Extract the [x, y] coordinate from the center of the cell holding the provided text.  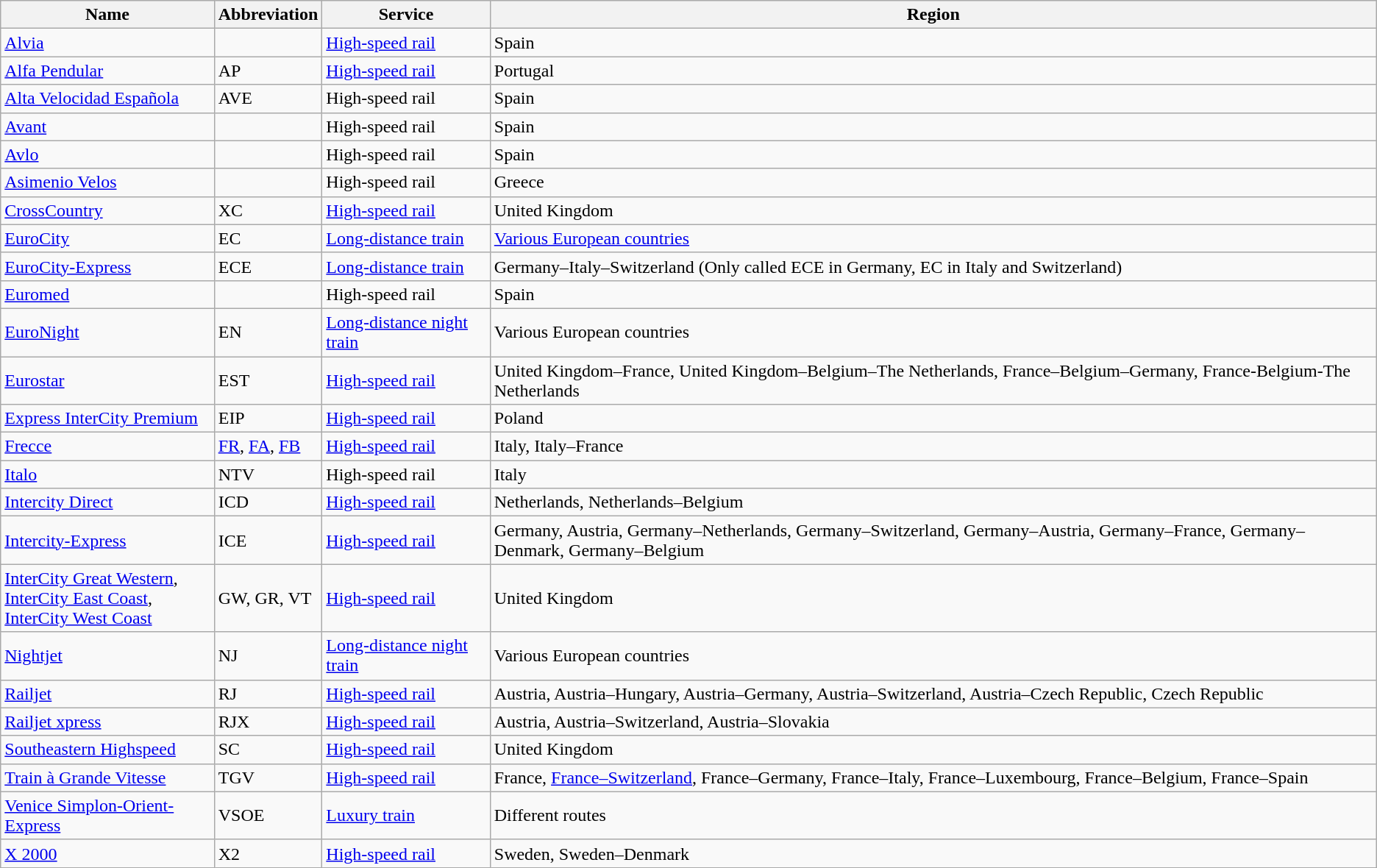
Greece [933, 182]
EST [268, 380]
ICE [268, 540]
NTV [268, 474]
RJ [268, 694]
United Kingdom–France, United Kingdom–Belgium–The Netherlands, France–Belgium–Germany, France-Belgium-The Netherlands [933, 380]
Southeastern Highspeed [107, 750]
Service [406, 15]
Different routes [933, 815]
France, France–Switzerland, France–Germany, France–Italy, France–Luxembourg, France–Belgium, France–Spain [933, 778]
EuroCity [107, 238]
Euromed [107, 294]
Train à Grande Vitesse [107, 778]
CrossCountry [107, 210]
EuroNight [107, 332]
Sweden, Sweden–Denmark [933, 853]
X 2000 [107, 853]
AVE [268, 99]
Italy, Italy–France [933, 447]
Austria, Austria–Hungary, Austria–Germany, Austria–Switzerland, Austria–Czech Republic, Czech Republic [933, 694]
Netherlands, Netherlands–Belgium [933, 502]
TGV [268, 778]
Railjet xpress [107, 722]
Portugal [933, 71]
FR, FA, FB [268, 447]
EN [268, 332]
Frecce [107, 447]
Alta Velocidad Española [107, 99]
VSOE [268, 815]
X2 [268, 853]
EC [268, 238]
Asimenio Velos [107, 182]
SC [268, 750]
Venice Simplon-Orient-Express [107, 815]
Alvia [107, 43]
EuroCity-Express [107, 266]
Austria, Austria–Switzerland, Austria–Slovakia [933, 722]
Avant [107, 127]
EIP [268, 419]
Italy [933, 474]
Nightjet [107, 656]
Express InterCity Premium [107, 419]
Abbreviation [268, 15]
Poland [933, 419]
ECE [268, 266]
Germany, Austria, Germany–Netherlands, Germany–Switzerland, Germany–Austria, Germany–France, Germany–Denmark, Germany–Belgium [933, 540]
ICD [268, 502]
XC [268, 210]
Eurostar [107, 380]
NJ [268, 656]
Alfa Pendular [107, 71]
Name [107, 15]
AP [268, 71]
Railjet [107, 694]
Germany–Italy–Switzerland (Only called ECE in Germany, EC in Italy and Switzerland) [933, 266]
Luxury train [406, 815]
RJX [268, 722]
Avlo [107, 154]
GW, GR, VT [268, 598]
InterCity Great Western,InterCity East Coast,InterCity West Coast [107, 598]
Intercity-Express [107, 540]
Intercity Direct [107, 502]
Region [933, 15]
Italo [107, 474]
